Find where the given text appears and provide that cell's center as [X, Y] coordinate. 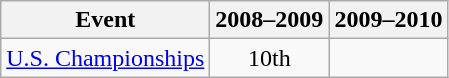
2008–2009 [270, 20]
2009–2010 [388, 20]
10th [270, 58]
U.S. Championships [106, 58]
Event [106, 20]
